Locate the cell with the specified text and output its [x, y] center coordinate. 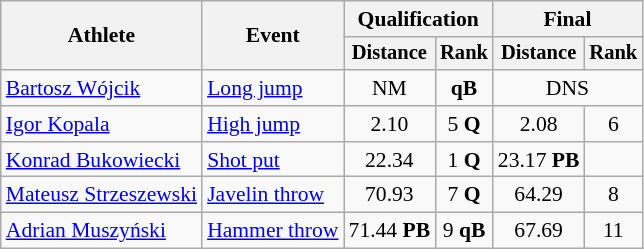
DNS [568, 88]
67.69 [539, 231]
Javelin throw [272, 195]
5 Q [464, 124]
Long jump [272, 88]
High jump [272, 124]
1 Q [464, 160]
Mateusz Strzeszewski [102, 195]
NM [390, 88]
Bartosz Wójcik [102, 88]
64.29 [539, 195]
70.93 [390, 195]
9 qB [464, 231]
Shot put [272, 160]
Adrian Muszyński [102, 231]
Konrad Bukowiecki [102, 160]
qB [464, 88]
Hammer throw [272, 231]
Event [272, 36]
23.17 PB [539, 160]
Qualification [418, 19]
Athlete [102, 36]
7 Q [464, 195]
11 [613, 231]
6 [613, 124]
8 [613, 195]
22.34 [390, 160]
Igor Kopala [102, 124]
71.44 PB [390, 231]
Final [568, 19]
2.08 [539, 124]
2.10 [390, 124]
